Pinpoint the cell where the given text exists, returning its [X, Y] midpoint coordinate. 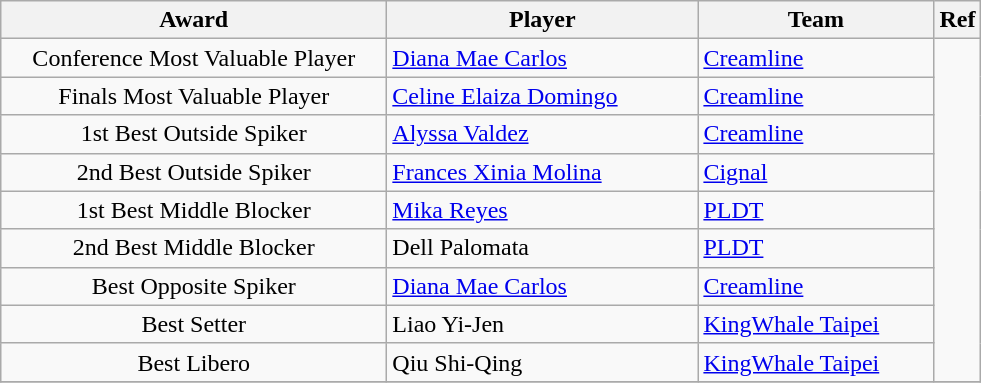
Finals Most Valuable Player [194, 96]
1st Best Middle Blocker [194, 210]
Dell Palomata [542, 248]
Best Opposite Spiker [194, 286]
2nd Best Middle Blocker [194, 248]
Player [542, 20]
Ref [958, 20]
Liao Yi-Jen [542, 324]
Frances Xinia Molina [542, 172]
2nd Best Outside Spiker [194, 172]
Alyssa Valdez [542, 134]
Best Setter [194, 324]
Celine Elaiza Domingo [542, 96]
Best Libero [194, 362]
Qiu Shi-Qing [542, 362]
1st Best Outside Spiker [194, 134]
Mika Reyes [542, 210]
Cignal [816, 172]
Award [194, 20]
Conference Most Valuable Player [194, 58]
Team [816, 20]
